Capture the cell that displays the provided text and extract its [X, Y] central coordinate. 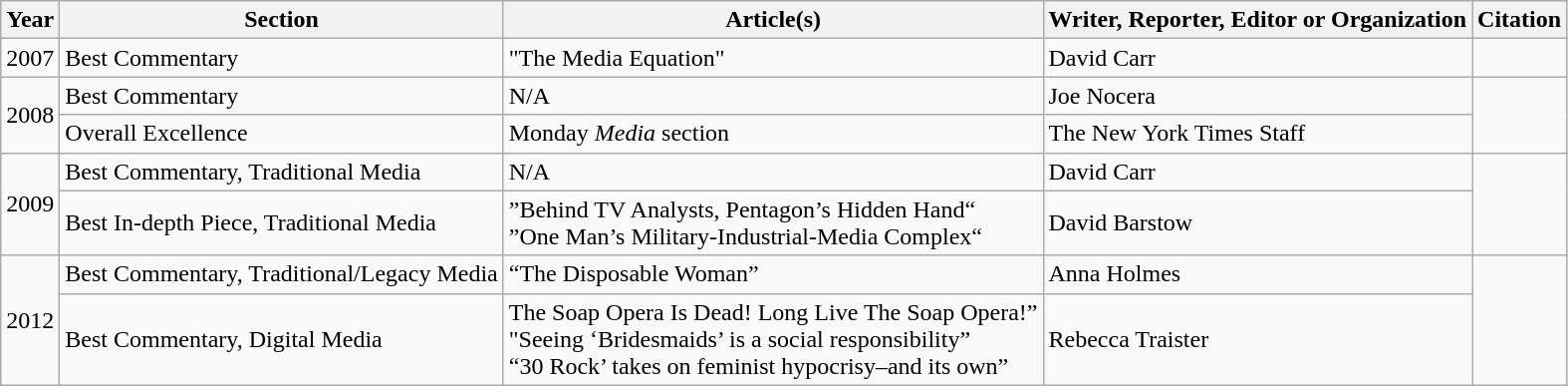
Monday Media section [773, 134]
The Soap Opera Is Dead! Long Live The Soap Opera!”"Seeing ‘Bridesmaids’ is a social responsibility”“30 Rock’ takes on feminist hypocrisy–and its own” [773, 339]
Rebecca Traister [1257, 339]
David Barstow [1257, 223]
“The Disposable Woman” [773, 274]
"The Media Equation" [773, 58]
Anna Holmes [1257, 274]
”Behind TV Analysts, Pentagon’s Hidden Hand“”One Man’s Military-Industrial-Media Complex“ [773, 223]
Year [30, 20]
Best Commentary, Digital Media [281, 339]
2009 [30, 203]
Best In-depth Piece, Traditional Media [281, 223]
Section [281, 20]
Citation [1520, 20]
Writer, Reporter, Editor or Organization [1257, 20]
Joe Nocera [1257, 96]
2008 [30, 115]
2007 [30, 58]
2012 [30, 320]
Best Commentary, Traditional Media [281, 172]
Best Commentary, Traditional/Legacy Media [281, 274]
Overall Excellence [281, 134]
The New York Times Staff [1257, 134]
Article(s) [773, 20]
